Provide the [x, y] coordinate of the cell's center where the given text is located.  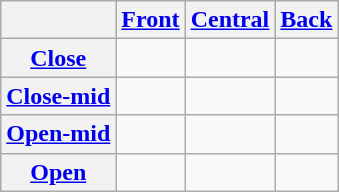
Open [58, 172]
Central [230, 20]
Close-mid [58, 96]
Open-mid [58, 134]
Front [150, 20]
Close [58, 58]
Back [306, 20]
